Output the [X, Y] coordinate of the center of the cell containing the given text.  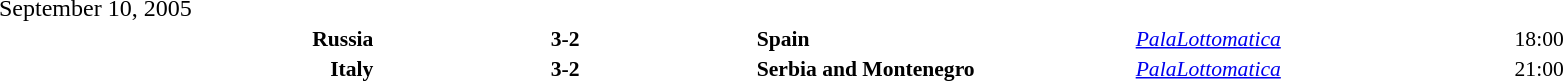
PalaLottomatica [1322, 38]
3-2 [564, 38]
Spain [944, 38]
